Output the (X, Y) coordinate of the center of the cell containing the given text.  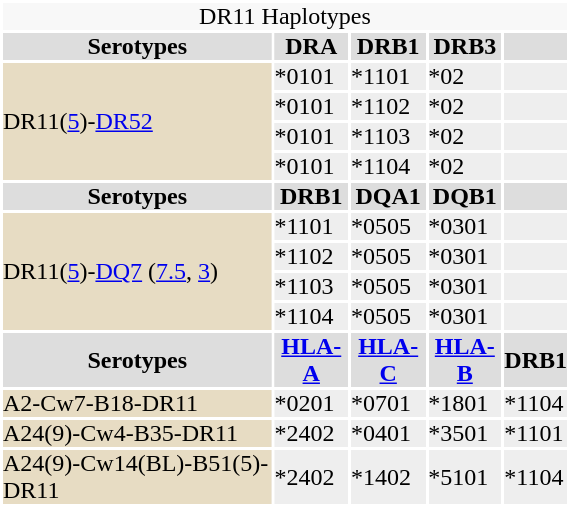
*3501 (464, 434)
A24(9)-Cw4-B35-DR11 (137, 434)
*0201 (311, 404)
HLA-C (388, 360)
*1402 (388, 477)
DRA (311, 46)
A2-Cw7-B18-DR11 (137, 404)
DQB1 (464, 196)
*1801 (464, 404)
*0701 (388, 404)
*5101 (464, 477)
A24(9)-Cw14(BL)-B51(5)-DR11 (137, 477)
DR11(5)-DQ7 (7.5, 3) (137, 272)
DR11 Haplotypes (285, 16)
HLA-B (464, 360)
HLA-A (311, 360)
DR11(5)-DR52 (137, 122)
DQA1 (388, 196)
*0401 (388, 434)
DRB3 (464, 46)
